Detect which cell encompasses the target text, then output its (x, y) center coordinate. 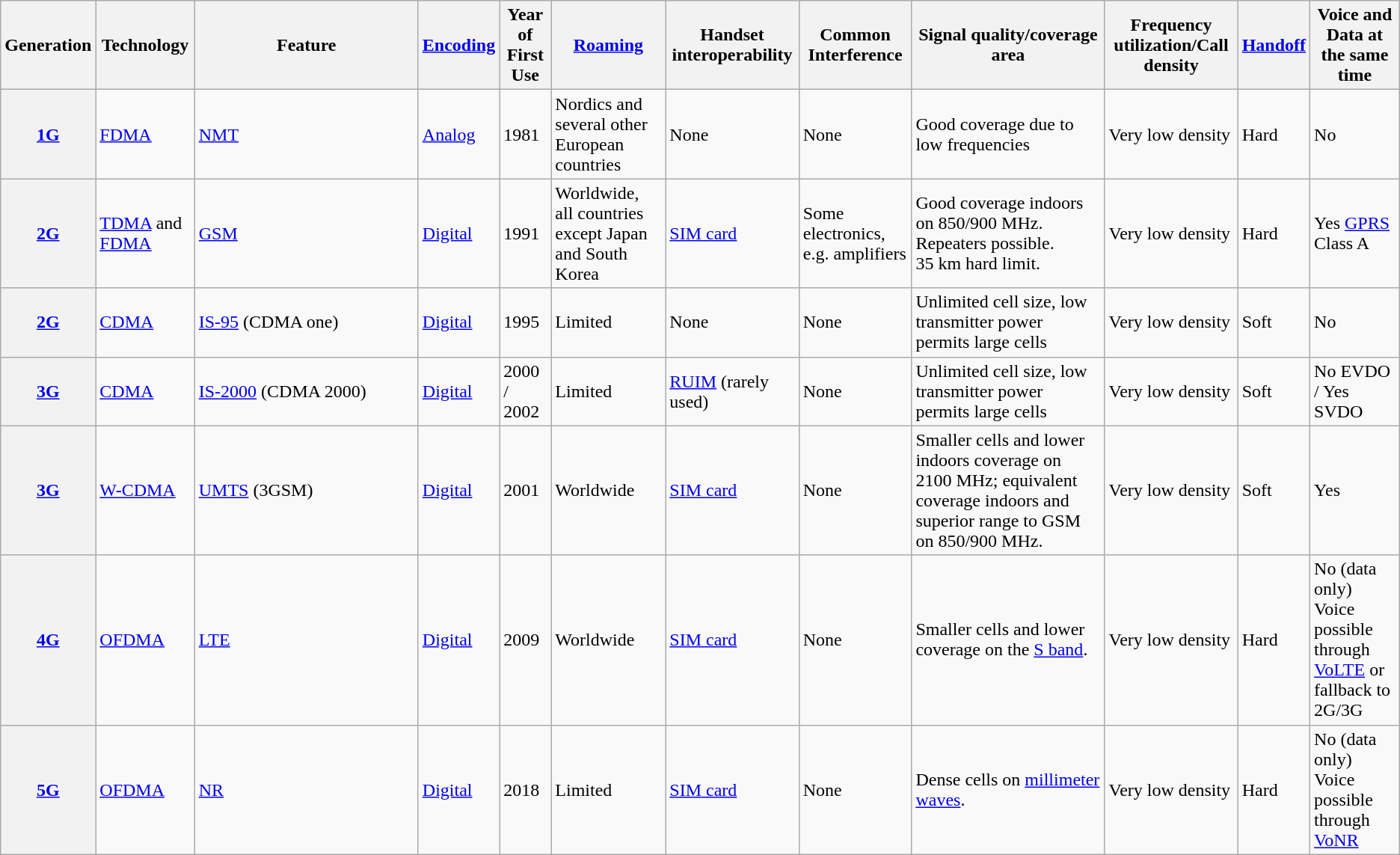
Yes (1355, 491)
Yes GPRS Class A (1355, 233)
Worldwide, all countries except Japan and South Korea (609, 233)
1981 (525, 135)
1995 (525, 322)
Encoding (458, 45)
Signal quality/coverage area (1008, 45)
LTE (307, 640)
Feature (307, 45)
Good coverage indoors on 850/900 MHz. Repeaters possible. 35 km hard limit. (1008, 233)
UMTS (3GSM) (307, 491)
NR (307, 790)
Good coverage due to low frequencies (1008, 135)
FDMA (145, 135)
4G (48, 640)
Common Interference (856, 45)
5G (48, 790)
Year of First Use (525, 45)
IS-2000 (CDMA 2000) (307, 391)
IS-95 (CDMA one) (307, 322)
2000 / 2002 (525, 391)
Smaller cells and lower coverage on the S band. (1008, 640)
1G (48, 135)
No (data only)Voice possible through VoLTE or fallback to 2G/3G (1355, 640)
2018 (525, 790)
Frequency utilization/Call density (1171, 45)
RUIM (rarely used) (732, 391)
Some electronics, e.g. amplifiers (856, 233)
Technology (145, 45)
2001 (525, 491)
W-CDMA (145, 491)
Handset interoperability (732, 45)
Analog (458, 135)
Handoff (1274, 45)
TDMA and FDMA (145, 233)
2009 (525, 640)
Voice and Data at the same time (1355, 45)
No (data only)Voice possible through VoNR (1355, 790)
Nordics and several other European countries (609, 135)
Smaller cells and lower indoors coverage on 2100 MHz; equivalent coverage indoors and superior range to GSM on 850/900 MHz. (1008, 491)
No EVDO / Yes SVDO (1355, 391)
NMT (307, 135)
Roaming (609, 45)
GSM (307, 233)
Generation (48, 45)
1991 (525, 233)
Dense cells on millimeter waves. (1008, 790)
